Locate the cell with the specified text and output its (x, y) center coordinate. 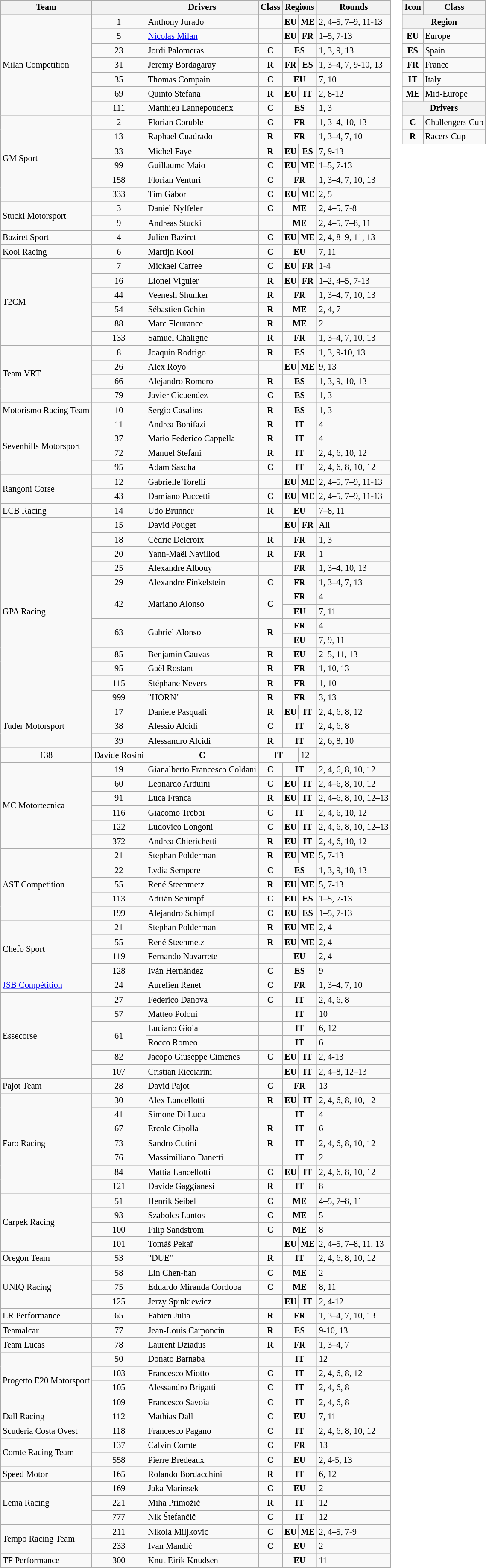
Julien Baziret (202, 238)
Francesco Miotto (202, 1374)
1-4 (354, 266)
Federico Danova (202, 1000)
2–5, 11, 13 (354, 655)
Progetto E20 Motorsport (46, 1381)
2, 4–5, 7-9 (354, 1532)
Rolando Bordacchini (202, 1474)
2, 4-13 (354, 1057)
77 (119, 1330)
Udo Brunner (202, 511)
4–5, 7–8, 11 (354, 1201)
Jean-Louis Carponcin (202, 1330)
Knut Eirik Knudsen (202, 1561)
Stucki Motorsport (46, 216)
93 (119, 1216)
Mattia Lancellotti (202, 1172)
Speed Motor (46, 1474)
Raphael Cuadrado (202, 137)
Filip Sandström (202, 1230)
42 (119, 604)
Davide Rosini (119, 755)
Jaka Marinsek (202, 1489)
Milan Competition (46, 65)
Mariano Alonso (202, 604)
84 (119, 1172)
Florian Venturi (202, 180)
Teamalcar (46, 1330)
35 (119, 79)
Ivan Mandić (202, 1546)
Leonardo Arduini (202, 784)
18 (119, 540)
2, 6, 8, 10 (354, 741)
Simone Di Luca (202, 1115)
Spain (454, 51)
LCB Racing (46, 511)
Tempo Racing Team (46, 1539)
TF Performance (46, 1561)
Kool Racing (46, 252)
Carpek Racing (46, 1223)
Laurent Dziadus (202, 1345)
Francesco Savoia (202, 1402)
165 (119, 1474)
23 (119, 51)
UNIQ Racing (46, 1287)
Rocco Romeo (202, 1043)
73 (119, 1143)
Nicolas Milan (202, 36)
3, 13 (354, 698)
107 (119, 1072)
Anthony Jurado (202, 22)
2, 4–5, 7–8, 11, 13 (354, 1244)
Pajot Team (46, 1086)
54 (119, 309)
111 (119, 108)
Lema Racing (46, 1503)
Gaël Rostant (202, 669)
1, 10, 13 (354, 669)
Europe (454, 36)
Jacopo Giuseppe Cimenes (202, 1057)
116 (119, 813)
JSB Compétition (46, 985)
Donato Barnaba (202, 1359)
119 (119, 957)
Daniel Nyffeler (202, 209)
Tomáš Pekař (202, 1244)
Samuel Chaligne (202, 338)
Nik Štefančič (202, 1518)
Iván Hernández (202, 971)
101 (119, 1244)
30 (119, 1101)
Thomas Compain (202, 79)
1, 3, 9, 13 (354, 51)
41 (119, 1115)
2, 4-12 (354, 1302)
27 (119, 1000)
Alexandre Albouy (202, 568)
558 (119, 1460)
7 (119, 266)
Cédric Delcroix (202, 540)
Matthieu Lannepoudenx (202, 108)
372 (119, 842)
2, 4–6, 8, 10, 12 (354, 784)
2, 4–6, 8, 10, 12–13 (354, 799)
Fabien Julia (202, 1316)
Sandro Cutini (202, 1143)
Mid-Europe (454, 94)
Mathias Dall (202, 1417)
Motorismo Racing Team (46, 410)
777 (119, 1518)
2, 8-12 (354, 94)
7, 9, 11 (354, 640)
2, 5 (354, 194)
Pierre Bredeaux (202, 1460)
2, 4-5, 13 (354, 1460)
Mario Federico Cappella (202, 439)
57 (119, 1014)
Baziret Sport (46, 238)
1, 10 (354, 683)
14 (119, 511)
AST Competition (46, 884)
Alessandro Alcidi (202, 741)
51 (119, 1201)
Sébastien Gehin (202, 309)
37 (119, 439)
158 (119, 180)
Ludovico Longoni (202, 827)
GPA Racing (46, 611)
Team Lucas (46, 1345)
Guillaume Maio (202, 166)
103 (119, 1374)
Francesco Pagano (202, 1431)
Yann-Maël Navillod (202, 554)
Henrik Seibel (202, 1201)
Florian Coruble (202, 123)
15 (119, 525)
44 (119, 295)
Rangoni Corse (46, 489)
109 (119, 1402)
LR Performance (46, 1316)
78 (119, 1345)
65 (119, 1316)
Gabrielle Torelli (202, 482)
2, 4, 8–9, 11, 13 (354, 238)
125 (119, 1302)
Aurelien Renet (202, 985)
Davide Gaggianesi (202, 1186)
221 (119, 1503)
Gianalberto Francesco Coldani (202, 769)
28 (119, 1086)
Alessio Alcidi (202, 726)
169 (119, 1489)
3 (119, 209)
Sevenhills Motorsport (46, 446)
8, 11 (354, 1287)
20 (119, 554)
Alejandro Schimpf (202, 913)
31 (119, 65)
2, 4–8, 12–13 (354, 1072)
1, 3–4, 7, 13 (354, 583)
39 (119, 741)
Szabolcs Lantos (202, 1216)
122 (119, 827)
1, 3–4, 7, 9-10, 13 (354, 65)
Giacomo Trebbi (202, 813)
MC Motortecnica (46, 805)
Quinto Stefana (202, 94)
50 (119, 1359)
69 (119, 94)
16 (119, 281)
2, 4, 6, 8, 10, 12–13 (354, 827)
Javier Cicuendez (202, 396)
17 (119, 712)
61 (119, 1036)
76 (119, 1158)
Gabriel Alonso (202, 633)
Luciano Gioia (202, 1028)
Fernando Navarrete (202, 957)
Challengers Cup (454, 123)
112 (119, 1417)
211 (119, 1532)
Andrea Chierichetti (202, 842)
Faro Racing (46, 1144)
22 (119, 870)
David Pajot (202, 1086)
72 (119, 453)
Alessandro Brigatti (202, 1388)
25 (119, 568)
Comte Racing Team (46, 1453)
133 (119, 338)
43 (119, 496)
24 (119, 985)
Martijn Kool (202, 252)
"HORN" (202, 698)
Lin Chen-han (202, 1273)
Rounds (354, 8)
Lionel Viguier (202, 281)
Tuder Motorsport (46, 726)
Miha Primožič (202, 1503)
1, 3, 9-10, 13 (354, 352)
85 (119, 655)
Daniele Pasquali (202, 712)
Icon (413, 8)
91 (119, 799)
Region (444, 22)
138 (46, 755)
Lydia Sempere (202, 870)
Marc Fleurance (202, 324)
Alejandro Romero (202, 382)
26 (119, 367)
David Pouget (202, 525)
"DUE" (202, 1259)
Adrián Schimpf (202, 899)
1, 3–4, 7 (354, 1345)
GM Sport (46, 159)
Damiano Puccetti (202, 496)
Andrea Bonifazi (202, 425)
33 (119, 151)
38 (119, 726)
Alexandre Finkelstein (202, 583)
7, 10 (354, 79)
99 (119, 166)
Essecorse (46, 1036)
1–2, 4–5, 7-13 (354, 281)
Stéphane Nevers (202, 683)
7–8, 11 (354, 511)
Massimiliano Danetti (202, 1158)
300 (119, 1561)
Alex Lancellotti (202, 1101)
Racers Cup (454, 137)
66 (119, 382)
France (454, 65)
100 (119, 1230)
29 (119, 583)
Michel Faye (202, 151)
Luca Franca (202, 799)
9-10, 13 (354, 1330)
Oregon Team (46, 1259)
Joaquin Rodrigo (202, 352)
Jeremy Bordagaray (202, 65)
2, 4–5, 7–8, 11 (354, 223)
Team (46, 8)
Mickael Carree (202, 266)
7, 9-13 (354, 151)
Jordi Palomeras (202, 51)
Manuel Stefani (202, 453)
Italy (454, 79)
T2CM (46, 302)
82 (119, 1057)
Ercole Cipolla (202, 1129)
58 (119, 1273)
118 (119, 1431)
63 (119, 633)
53 (119, 1259)
115 (119, 683)
128 (119, 971)
105 (119, 1388)
All (354, 525)
79 (119, 396)
Eduardo Miranda Cordoba (202, 1287)
Jerzy Spinkiewicz (202, 1302)
Regions (300, 8)
2, 4–5, 7-8 (354, 209)
137 (119, 1445)
233 (119, 1546)
121 (119, 1186)
199 (119, 913)
19 (119, 769)
Cristian Ricciarini (202, 1072)
Andreas Stucki (202, 223)
Tim Gábor (202, 194)
60 (119, 784)
Alex Royo (202, 367)
67 (119, 1129)
Veenesh Shunker (202, 295)
Benjamin Cauvas (202, 655)
88 (119, 324)
Sergio Casalins (202, 410)
Adam Sascha (202, 468)
Scuderia Costa Ovest (46, 1431)
Calvin Comte (202, 1445)
2, 4, 7 (354, 309)
113 (119, 899)
333 (119, 194)
Dall Racing (46, 1417)
Team VRT (46, 374)
75 (119, 1287)
Matteo Poloni (202, 1014)
9, 13 (354, 367)
999 (119, 698)
Chefo Sport (46, 949)
Nikola Miljkovic (202, 1532)
